Return the (x, y) coordinate for the center point of the cell that contains the specified text.  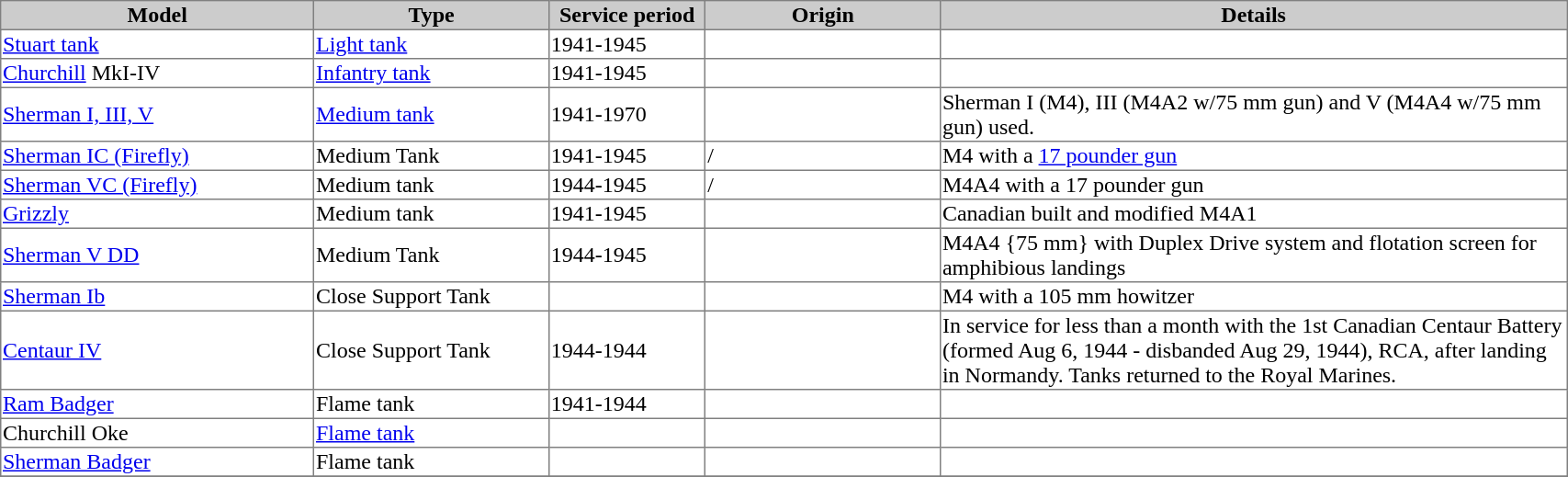
Sherman VC (Firefly) (158, 185)
M4 with a 105 mm howitzer (1254, 297)
Details (1254, 16)
Stuart tank (158, 44)
Grizzly (158, 214)
Churchill MkI-IV (158, 74)
Canadian built and modified M4A1 (1254, 214)
1941-1944 (626, 404)
Infantry tank (432, 74)
Churchill Oke (158, 433)
Sherman Badger (158, 462)
Sherman I, III, V (158, 114)
M4A4 {75 mm} with Duplex Drive system and flotation screen for amphibious landings (1254, 255)
Sherman Ib (158, 297)
Light tank (432, 44)
M4 with a 17 pounder gun (1254, 156)
1941-1970 (626, 114)
Service period (626, 16)
Ram Badger (158, 404)
Origin (823, 16)
Centaur IV (158, 350)
Sherman IC (Firefly) (158, 156)
Sherman V DD (158, 255)
Model (158, 16)
Sherman I (M4), III (M4A2 w/75 mm gun) and V (M4A4 w/75 mm gun) used. (1254, 114)
Type (432, 16)
1944-1944 (626, 350)
M4A4 with a 17 pounder gun (1254, 185)
